Identify which cell holds the provided text, then report its (X, Y) central coordinate. 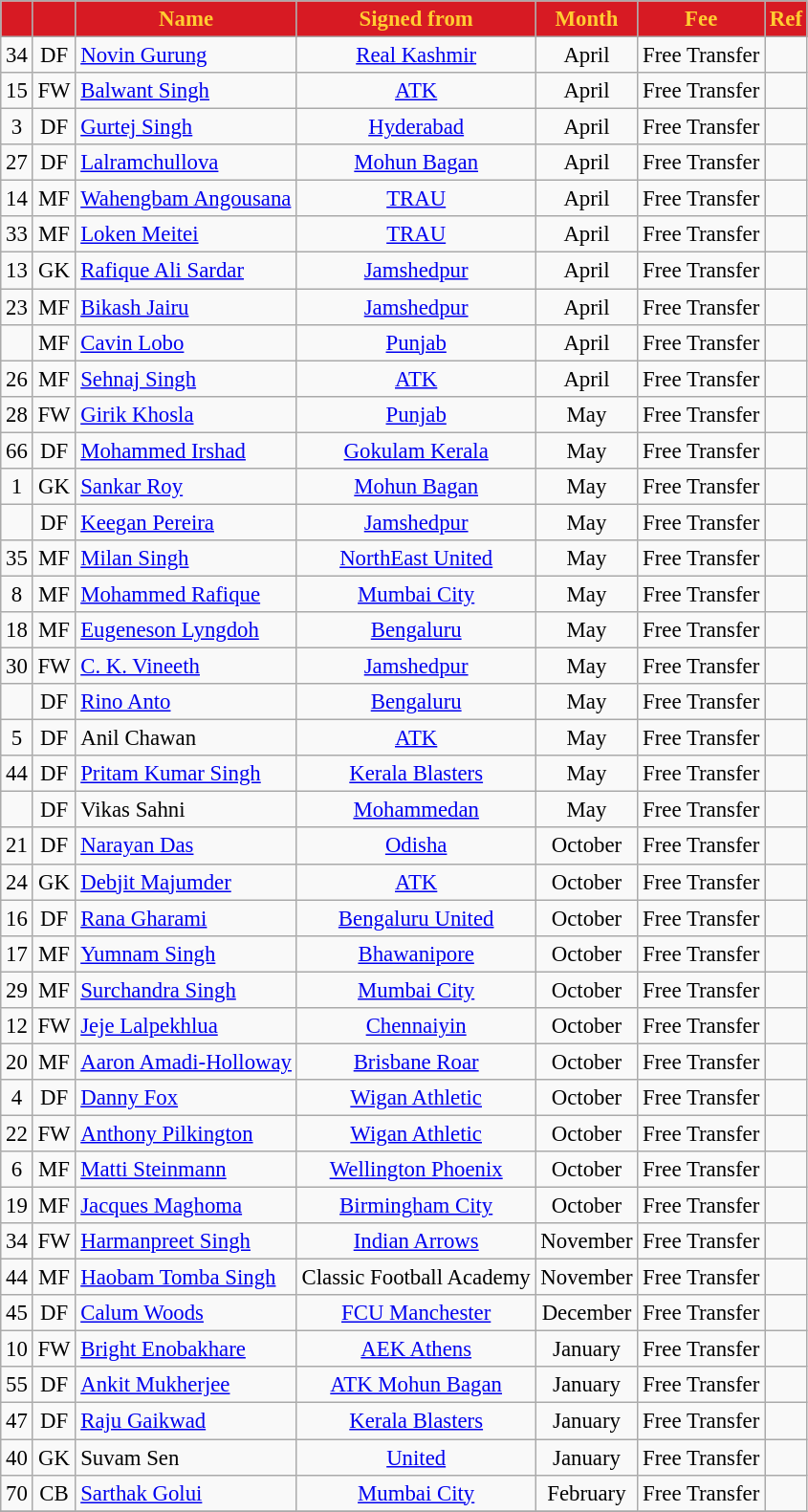
24 (17, 882)
Sankar Roy (186, 487)
30 (17, 667)
Indian Arrows (416, 1241)
NorthEast United (416, 559)
Odisha (416, 846)
February (587, 1493)
Harmanpreet Singh (186, 1241)
Wahengbam Angousana (186, 199)
8 (17, 594)
Signed from (416, 19)
Lalramchullova (186, 163)
Ankit Mukherjee (186, 1386)
Novin Gurung (186, 55)
Sarthak Golui (186, 1493)
Haobam Tomba Singh (186, 1278)
Mohammed Irshad (186, 450)
Girik Khosla (186, 414)
18 (17, 630)
Bright Enobakhare (186, 1349)
Classic Football Academy (416, 1278)
29 (17, 990)
15 (17, 91)
Bhawanipore (416, 953)
28 (17, 414)
3 (17, 127)
Ref (786, 19)
Rino Anto (186, 702)
Suvam Sen (186, 1457)
Narayan Das (186, 846)
FCU Manchester (416, 1313)
70 (17, 1493)
Wellington Phoenix (416, 1170)
Yumnam Singh (186, 953)
66 (17, 450)
Name (186, 19)
21 (17, 846)
35 (17, 559)
Jacques Maghoma (186, 1206)
Milan Singh (186, 559)
United (416, 1457)
40 (17, 1457)
6 (17, 1170)
Gokulam Kerala (416, 450)
16 (17, 918)
Birmingham City (416, 1206)
55 (17, 1386)
Cavin Lobo (186, 342)
Loken Meitei (186, 234)
Rana Gharami (186, 918)
Rafique Ali Sardar (186, 271)
C. K. Vineeth (186, 667)
Bengaluru United (416, 918)
Sehnaj Singh (186, 379)
26 (17, 379)
45 (17, 1313)
Debjit Majumder (186, 882)
13 (17, 271)
4 (17, 1098)
Calum Woods (186, 1313)
23 (17, 307)
17 (17, 953)
Vikas Sahni (186, 810)
Danny Fox (186, 1098)
Hyderabad (416, 127)
Pritam Kumar Singh (186, 774)
Month (587, 19)
Raju Gaikwad (186, 1421)
Eugeneson Lyngdoh (186, 630)
20 (17, 1062)
Chennaiyin (416, 1026)
33 (17, 234)
Gurtej Singh (186, 127)
Real Kashmir (416, 55)
Keegan Pereira (186, 522)
December (587, 1313)
Jeje Lalpekhlua (186, 1026)
19 (17, 1206)
14 (17, 199)
Balwant Singh (186, 91)
Matti Steinmann (186, 1170)
1 (17, 487)
Anthony Pilkington (186, 1133)
Fee (702, 19)
Aaron Amadi-Holloway (186, 1062)
10 (17, 1349)
5 (17, 738)
Mohammedan (416, 810)
CB (54, 1493)
12 (17, 1026)
22 (17, 1133)
47 (17, 1421)
Mohammed Rafique (186, 594)
ATK Mohun Bagan (416, 1386)
Brisbane Roar (416, 1062)
AEK Athens (416, 1349)
Bikash Jairu (186, 307)
Surchandra Singh (186, 990)
27 (17, 163)
Anil Chawan (186, 738)
